From the cell containing the given text, extract its center point as (x, y) coordinate. 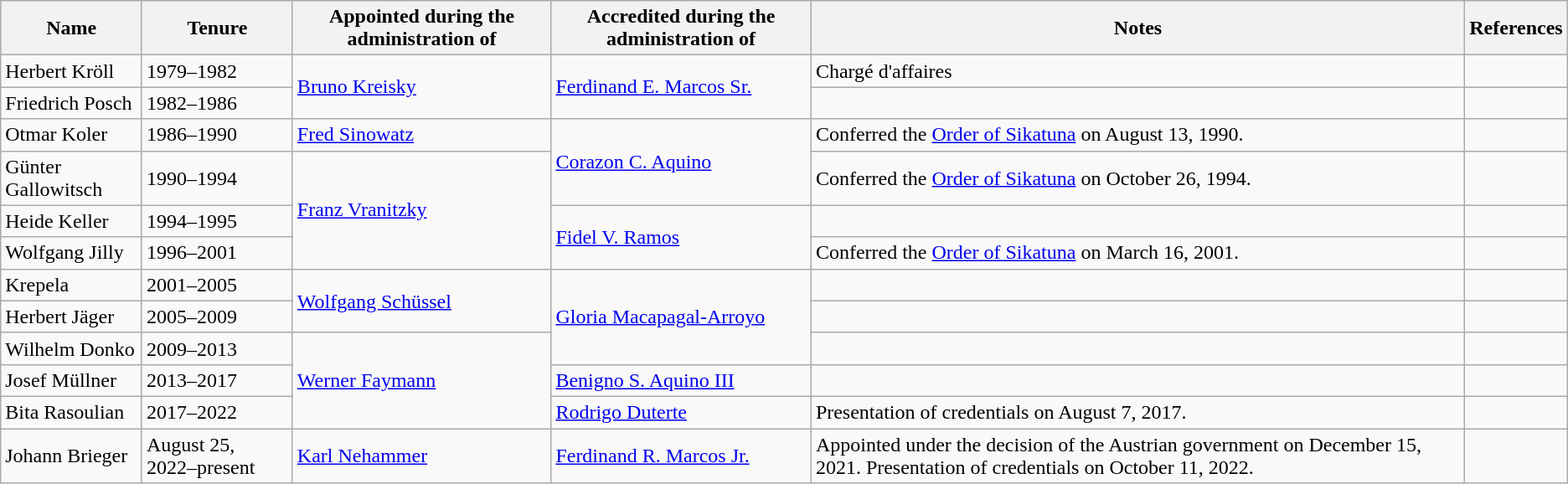
Fidel V. Ramos (681, 237)
Name (72, 28)
Bita Rasoulian (72, 412)
Ferdinand E. Marcos Sr. (681, 87)
1994–1995 (217, 221)
Bruno Kreisky (422, 87)
Günter Gallowitsch (72, 178)
Presentation of credentials on August 7, 2017. (1137, 412)
Herbert Kröll (72, 71)
1986–1990 (217, 135)
Tenure (217, 28)
Heide Keller (72, 221)
Benigno S. Aquino III (681, 380)
Krepela (72, 285)
2001–2005 (217, 285)
Accredited during the administration of (681, 28)
1996–2001 (217, 253)
Appointed under the decision of the Austrian government on December 15, 2021. Presentation of credentials on October 11, 2022. (1137, 456)
Otmar Koler (72, 135)
Rodrigo Duterte (681, 412)
Ferdinand R. Marcos Jr. (681, 456)
2009–2013 (217, 348)
Friedrich Posch (72, 103)
1990–1994 (217, 178)
Johann Brieger (72, 456)
Werner Faymann (422, 380)
Gloria Macapagal-Arroyo (681, 317)
Franz Vranitzky (422, 209)
Corazon C. Aquino (681, 162)
Herbert Jäger (72, 317)
References (1516, 28)
Wolfgang Schüssel (422, 301)
Josef Müllner (72, 380)
Wolfgang Jilly (72, 253)
2017–2022 (217, 412)
1982–1986 (217, 103)
Wilhelm Donko (72, 348)
Appointed during the administration of (422, 28)
Notes (1137, 28)
Conferred the Order of Sikatuna on March 16, 2001. (1137, 253)
Conferred the Order of Sikatuna on October 26, 1994. (1137, 178)
2005–2009 (217, 317)
Conferred the Order of Sikatuna on August 13, 1990. (1137, 135)
Fred Sinowatz (422, 135)
2013–2017 (217, 380)
Chargé d'affaires (1137, 71)
August 25, 2022–present (217, 456)
1979–1982 (217, 71)
Karl Nehammer (422, 456)
